Pinpoint the cell where the given text exists, returning its (x, y) midpoint coordinate. 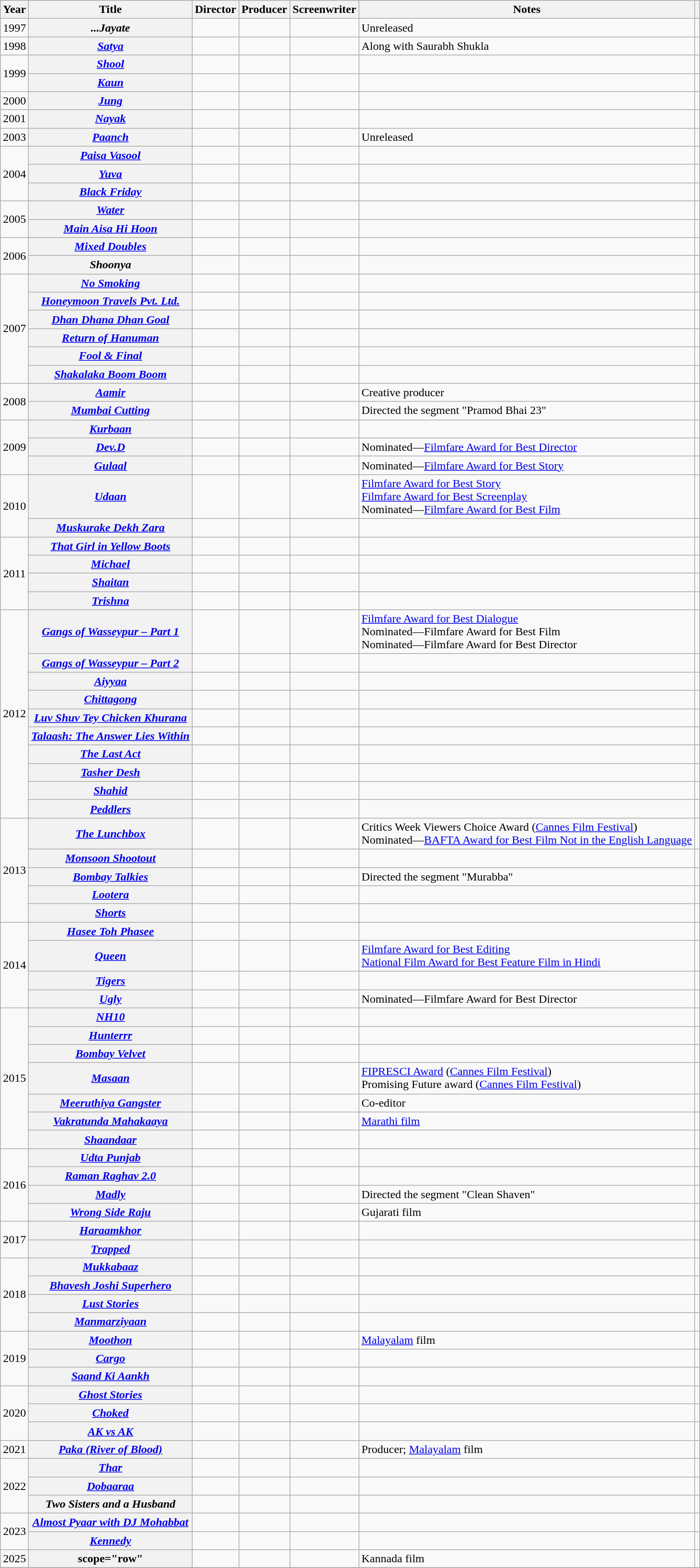
Kurbaan (110, 429)
Lust Stories (110, 1304)
2021 (14, 1449)
2015 (14, 1078)
2025 (14, 1559)
Mumbai Cutting (110, 411)
Haraamkhor (110, 1231)
Filmfare Award for Best DialogueNominated—Filmfare Award for Best Film Nominated—Filmfare Award for Best Director (527, 632)
Notes (527, 10)
2017 (14, 1240)
Black Friday (110, 192)
Manmarziyaan (110, 1322)
Muskurake Dekh Zara (110, 527)
Dhan Dhana Dhan Goal (110, 320)
2019 (14, 1358)
Gulaal (110, 465)
2006 (14, 256)
Critics Week Viewers Choice Award (Cannes Film Festival)Nominated—BAFTA Award for Best Film Not in the English Language (527, 834)
Paanch (110, 137)
1999 (14, 73)
Producer (264, 10)
2016 (14, 1185)
scope="row" (110, 1559)
2018 (14, 1294)
Honeymoon Travels Pvt. Ltd. (110, 301)
Paka (River of Blood) (110, 1449)
Queen (110, 956)
Jung (110, 101)
Meeruthiya Gangster (110, 1103)
Kaun (110, 82)
Gujarati film (527, 1213)
Aamir (110, 392)
Cargo (110, 1358)
Shaandaar (110, 1139)
Hasee Toh Phasee (110, 931)
Tigers (110, 981)
Return of Hanuman (110, 338)
Bombay Velvet (110, 1053)
Main Aisa Hi Hoon (110, 229)
2000 (14, 101)
FIPRESCI Award (Cannes Film Festival)Promising Future award (Cannes Film Festival) (527, 1078)
Hunterrr (110, 1035)
Shoonya (110, 265)
Kennedy (110, 1541)
Dev.D (110, 447)
Co-editor (527, 1103)
No Smoking (110, 283)
Creative producer (527, 392)
Udaan (110, 496)
Satya (110, 46)
Title (110, 10)
Along with Saurabh Shukla (527, 46)
Two Sisters and a Husband (110, 1504)
Moothon (110, 1340)
2007 (14, 329)
Shool (110, 64)
2020 (14, 1413)
Filmfare Award for Best StoryFilmfare Award for Best ScreenplayNominated—Filmfare Award for Best Film (527, 496)
Nominated—Filmfare Award for Best Story (527, 465)
Thar (110, 1467)
1997 (14, 28)
Directed the segment "Murabba" (527, 876)
Shorts (110, 913)
Directed the segment "Clean Shaven" (527, 1194)
2008 (14, 401)
Aiyyaa (110, 681)
Vakratunda Mahakaaya (110, 1121)
Gangs of Wasseypur – Part 2 (110, 663)
Michael (110, 564)
Trapped (110, 1249)
2010 (14, 505)
Lootera (110, 895)
Chittagong (110, 699)
...Jayate (110, 28)
Dobaaraa (110, 1486)
That Girl in Yellow Boots (110, 546)
Wrong Side Raju (110, 1213)
Gangs of Wasseypur – Part 1 (110, 632)
Yuva (110, 173)
Masaan (110, 1078)
2011 (14, 573)
Director (216, 10)
2005 (14, 219)
Udta Punjab (110, 1157)
NH10 (110, 1017)
Fool & Final (110, 356)
Bombay Talkies (110, 876)
2012 (14, 714)
2001 (14, 119)
The Lunchbox (110, 834)
Trishna (110, 601)
1998 (14, 46)
Choked (110, 1413)
Shahid (110, 790)
Luv Shuv Tey Chicken Khurana (110, 718)
Raman Raghav 2.0 (110, 1176)
Shakalaka Boom Boom (110, 374)
Filmfare Award for Best EditingNational Film Award for Best Feature Film in Hindi (527, 956)
Directed the segment "Pramod Bhai 23" (527, 411)
Saand Ki Aankh (110, 1376)
2014 (14, 965)
2023 (14, 1532)
Water (110, 210)
Bhavesh Joshi Superhero (110, 1285)
The Last Act (110, 754)
2022 (14, 1486)
Mukkabaaz (110, 1267)
Year (14, 10)
2004 (14, 173)
Malayalam film (527, 1340)
Kannada film (527, 1559)
Nayak (110, 119)
Screenwriter (324, 10)
Talaash: The Answer Lies Within (110, 736)
2009 (14, 447)
AK vs AK (110, 1431)
Madly (110, 1194)
Shaitan (110, 583)
Monsoon Shootout (110, 858)
Peddlers (110, 809)
Paisa Vasool (110, 155)
Producer; Malayalam film (527, 1449)
Ugly (110, 999)
2003 (14, 137)
Almost Pyaar with DJ Mohabbat (110, 1522)
Tasher Desh (110, 772)
Ghost Stories (110, 1395)
Marathi film (527, 1121)
Mixed Doubles (110, 247)
2013 (14, 870)
